For the text-containing cell, return its midpoint in [X, Y] coordinate format. 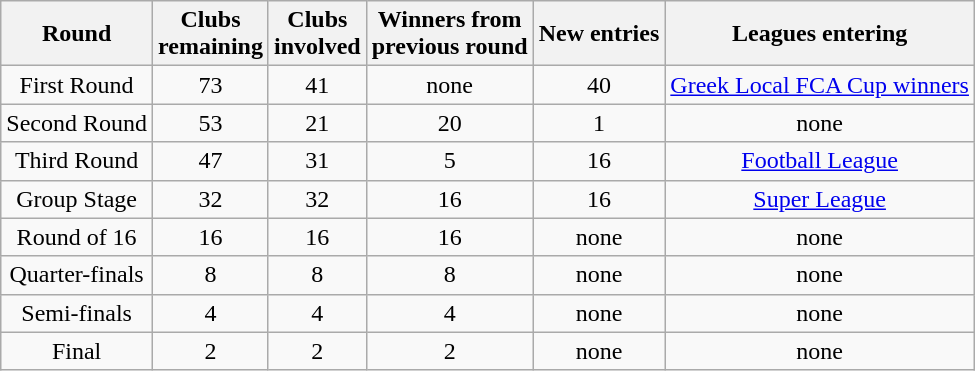
53 [210, 123]
Quarter-finals [77, 275]
Clubsremaining [210, 34]
Round [77, 34]
31 [317, 161]
1 [599, 123]
Final [77, 351]
New entries [599, 34]
Super League [820, 199]
Football League [820, 161]
20 [450, 123]
Greek Local FCA Cup winners [820, 85]
First Round [77, 85]
47 [210, 161]
40 [599, 85]
Leagues entering [820, 34]
Clubsinvolved [317, 34]
Round of 16 [77, 237]
41 [317, 85]
Second Round [77, 123]
5 [450, 161]
Group Stage [77, 199]
Winners from previous round [450, 34]
Third Round [77, 161]
Semi-finals [77, 313]
73 [210, 85]
21 [317, 123]
